Search for the cell housing the specified text and yield its [x, y] center coordinate. 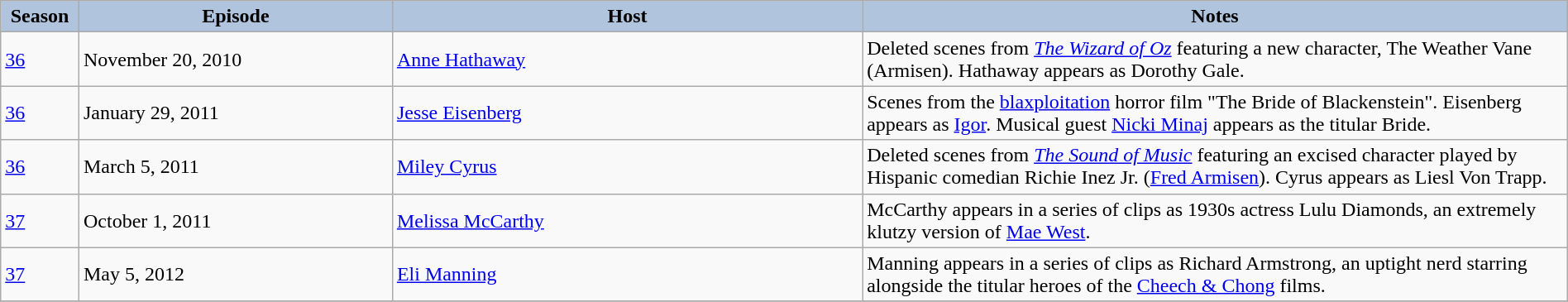
May 5, 2012 [235, 275]
November 20, 2010 [235, 60]
Anne Hathaway [627, 60]
Deleted scenes from The Wizard of Oz featuring a new character, The Weather Vane (Armisen). Hathaway appears as Dorothy Gale. [1216, 60]
Manning appears in a series of clips as Richard Armstrong, an uptight nerd starring alongside the titular heroes of the Cheech & Chong films. [1216, 275]
Melissa McCarthy [627, 220]
January 29, 2011 [235, 113]
Eli Manning [627, 275]
March 5, 2011 [235, 167]
Season [40, 17]
Host [627, 17]
Episode [235, 17]
Jesse Eisenberg [627, 113]
McCarthy appears in a series of clips as 1930s actress Lulu Diamonds, an extremely klutzy version of Mae West. [1216, 220]
Miley Cyrus [627, 167]
October 1, 2011 [235, 220]
Notes [1216, 17]
